Return the [x, y] coordinate for the center point of the cell that contains the specified text.  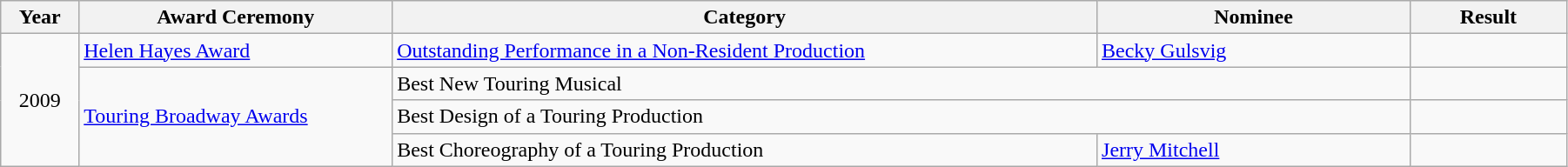
Becky Gulsvig [1254, 50]
Result [1488, 17]
Year [40, 17]
Best New Touring Musical [901, 83]
Outstanding Performance in a Non-Resident Production [745, 50]
Award Ceremony [236, 17]
Category [745, 17]
Helen Hayes Award [236, 50]
Nominee [1254, 17]
Touring Broadway Awards [236, 117]
Jerry Mitchell [1254, 150]
Best Design of a Touring Production [901, 117]
2009 [40, 100]
Best Choreography of a Touring Production [745, 150]
